Return the [X, Y] coordinate for the center point of the cell that contains the specified text.  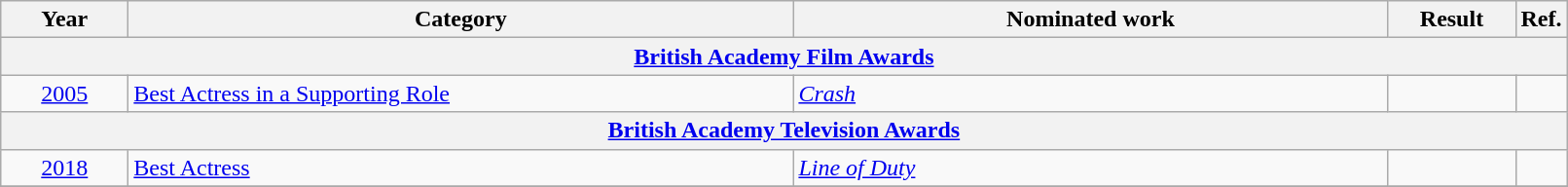
Ref. [1542, 19]
Best Actress [461, 168]
Line of Duty [1090, 168]
Nominated work [1090, 19]
Crash [1090, 93]
Best Actress in a Supporting Role [461, 93]
2018 [64, 168]
Year [64, 19]
Category [461, 19]
Result [1452, 19]
2005 [64, 93]
British Academy Television Awards [784, 131]
British Academy Film Awards [784, 56]
